Pinpoint the cell where the given text exists, returning its (X, Y) midpoint coordinate. 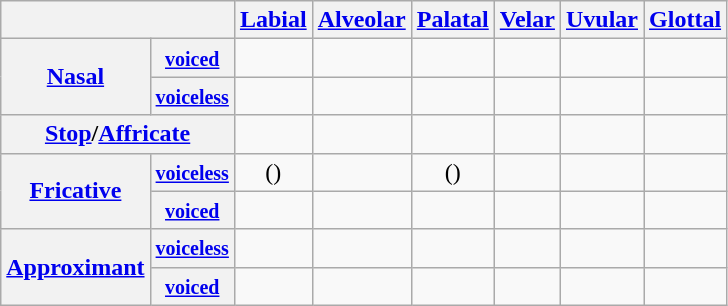
Alveolar (362, 20)
Uvular (602, 20)
Velar (527, 20)
Glottal (686, 20)
Labial (273, 20)
Stop/Affricate (118, 134)
Approximant (76, 267)
Fricative (76, 191)
Palatal (452, 20)
Nasal (76, 77)
